From the cell containing the given text, extract its center point as (X, Y) coordinate. 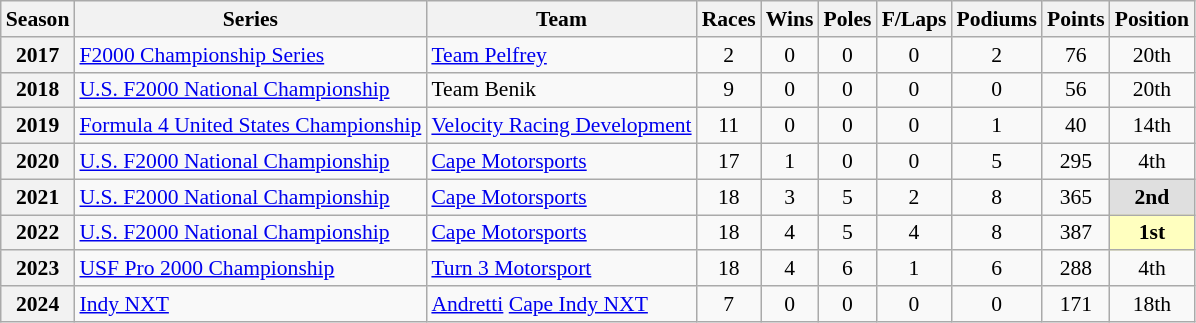
40 (1076, 126)
2nd (1152, 197)
Turn 3 Motorsport (561, 269)
Team Benik (561, 90)
Indy NXT (250, 304)
Position (1152, 19)
Wins (790, 19)
Velocity Racing Development (561, 126)
76 (1076, 55)
11 (729, 126)
2017 (38, 55)
365 (1076, 197)
2024 (38, 304)
Series (250, 19)
288 (1076, 269)
2022 (38, 233)
Team Pelfrey (561, 55)
Poles (847, 19)
14th (1152, 126)
Team (561, 19)
Andretti Cape Indy NXT (561, 304)
2023 (38, 269)
2021 (38, 197)
2019 (38, 126)
2018 (38, 90)
Podiums (996, 19)
9 (729, 90)
17 (729, 162)
Points (1076, 19)
295 (1076, 162)
18th (1152, 304)
USF Pro 2000 Championship (250, 269)
7 (729, 304)
2020 (38, 162)
171 (1076, 304)
F/Laps (914, 19)
F2000 Championship Series (250, 55)
387 (1076, 233)
Season (38, 19)
1st (1152, 233)
Races (729, 19)
3 (790, 197)
Formula 4 United States Championship (250, 126)
56 (1076, 90)
